Return the (x, y) coordinate for the center point of the cell that contains the specified text.  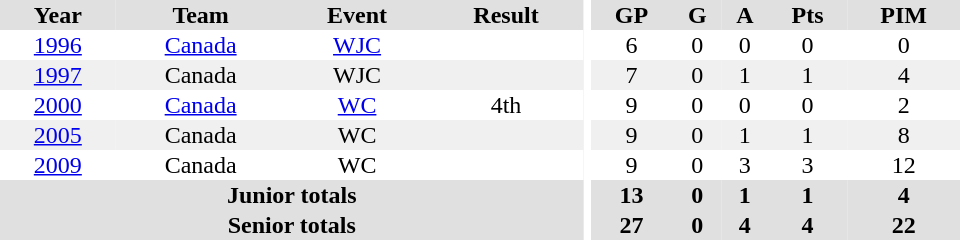
Event (358, 15)
A (745, 15)
2 (904, 105)
2000 (58, 105)
Result (506, 15)
Team (201, 15)
6 (631, 45)
G (698, 15)
4th (506, 105)
8 (904, 135)
2005 (58, 135)
22 (904, 225)
2009 (58, 165)
12 (904, 165)
Senior totals (292, 225)
27 (631, 225)
GP (631, 15)
Pts (808, 15)
13 (631, 195)
1996 (58, 45)
PIM (904, 15)
Junior totals (292, 195)
Year (58, 15)
7 (631, 75)
1997 (58, 75)
